Locate the cell with the specified text and output its (x, y) center coordinate. 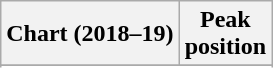
Peakposition (225, 34)
Chart (2018–19) (90, 34)
